Find where the given text appears and provide that cell's center as [x, y] coordinate. 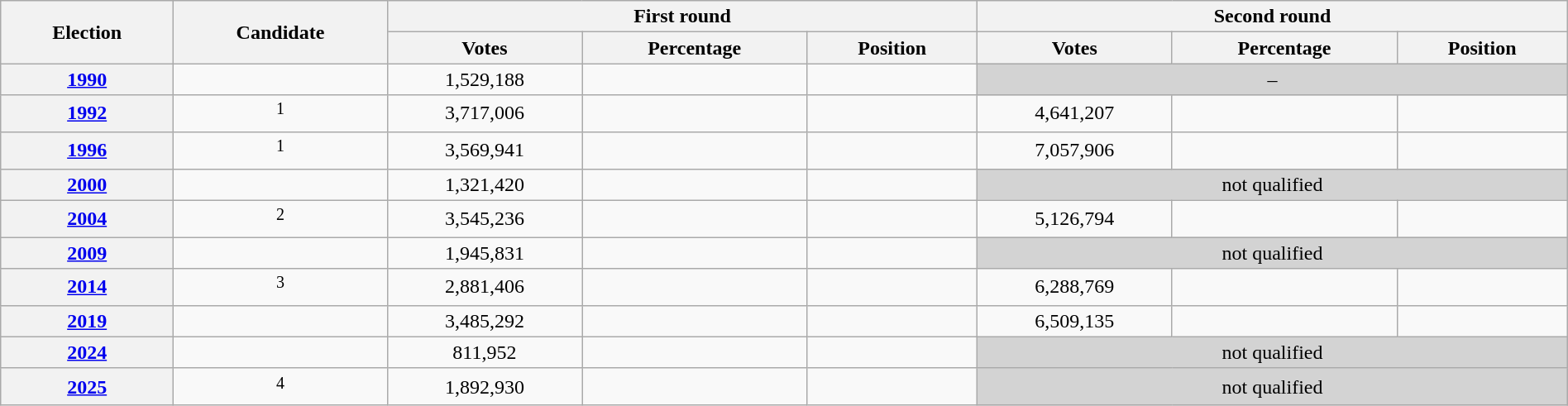
3,569,941 [485, 150]
2014 [88, 288]
3,717,006 [485, 114]
3 [281, 288]
3,485,292 [485, 321]
1,529,188 [485, 79]
3,545,236 [485, 218]
2000 [88, 184]
1,321,420 [485, 184]
4,641,207 [1075, 114]
6,509,135 [1075, 321]
1990 [88, 79]
7,057,906 [1075, 150]
811,952 [485, 352]
1992 [88, 114]
Candidate [281, 32]
4 [281, 387]
Second round [1273, 17]
1,945,831 [485, 253]
6,288,769 [1075, 288]
5,126,794 [1075, 218]
2025 [88, 387]
2024 [88, 352]
2,881,406 [485, 288]
First round [681, 17]
2 [281, 218]
2019 [88, 321]
1,892,930 [485, 387]
2009 [88, 253]
Election [88, 32]
2004 [88, 218]
1996 [88, 150]
– [1273, 79]
